Scan for the cell matching the given text and deliver its (x, y) coordinate at center. 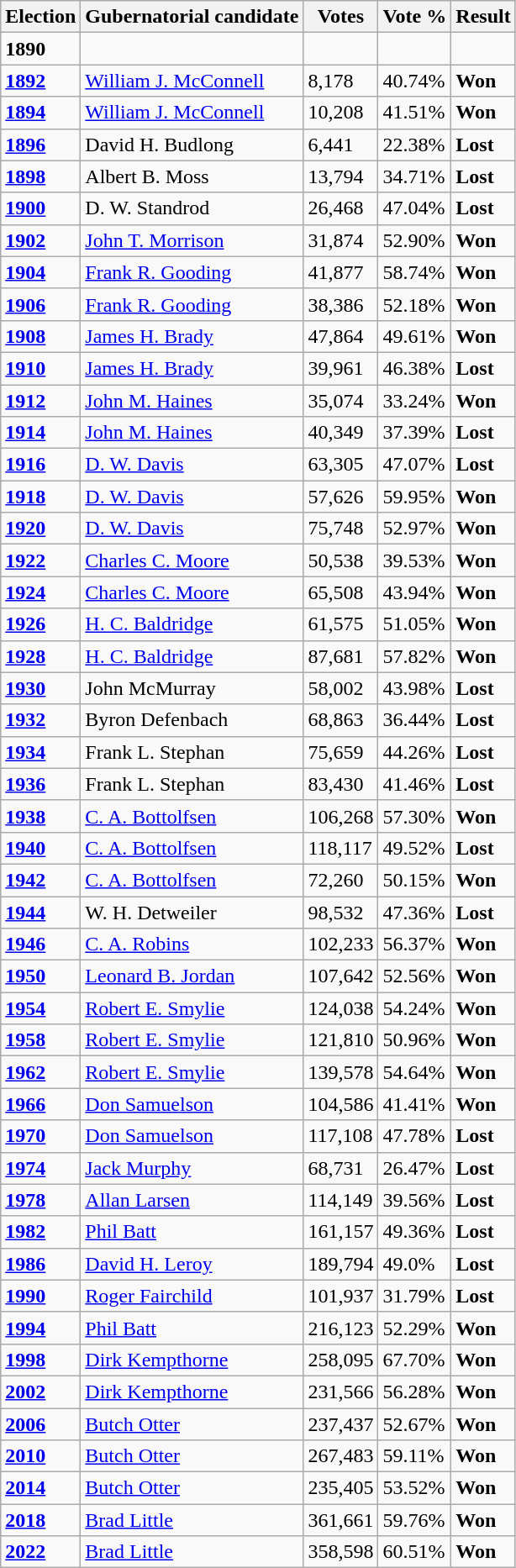
David H. Leroy (192, 1264)
47.07% (415, 465)
40.74% (415, 81)
31,874 (341, 240)
1940 (40, 848)
41.41% (415, 1104)
1932 (40, 720)
54.24% (415, 1008)
117,108 (341, 1136)
47.78% (415, 1136)
189,794 (341, 1264)
1924 (40, 592)
Election (40, 17)
1904 (40, 272)
56.37% (415, 944)
49.61% (415, 336)
57.82% (415, 656)
52.29% (415, 1328)
101,937 (341, 1296)
Allan Larsen (192, 1200)
1914 (40, 433)
47.04% (415, 208)
Roger Fairchild (192, 1296)
1982 (40, 1232)
1922 (40, 560)
1954 (40, 1008)
1944 (40, 912)
1896 (40, 145)
139,578 (341, 1072)
107,642 (341, 976)
Vote % (415, 17)
Albert B. Moss (192, 176)
1978 (40, 1200)
13,794 (341, 176)
1902 (40, 240)
87,681 (341, 656)
41.46% (415, 784)
52.56% (415, 976)
Jack Murphy (192, 1168)
53.52% (415, 1488)
36.44% (415, 720)
49.36% (415, 1232)
52.90% (415, 240)
2002 (40, 1392)
161,157 (341, 1232)
38,386 (341, 304)
34.71% (415, 176)
118,117 (341, 848)
1916 (40, 465)
46.38% (415, 368)
Leonard B. Jordan (192, 976)
1912 (40, 401)
102,233 (341, 944)
37.39% (415, 433)
1928 (40, 656)
106,268 (341, 816)
47,864 (341, 336)
231,566 (341, 1392)
1934 (40, 752)
50.96% (415, 1040)
1890 (40, 49)
75,748 (341, 529)
68,731 (341, 1168)
361,661 (341, 1520)
2018 (40, 1520)
33.24% (415, 401)
1926 (40, 624)
1966 (40, 1104)
114,149 (341, 1200)
1950 (40, 976)
41.51% (415, 113)
68,863 (341, 720)
Byron Defenbach (192, 720)
57.30% (415, 816)
40,349 (341, 433)
David H. Budlong (192, 145)
56.28% (415, 1392)
67.70% (415, 1360)
1898 (40, 176)
59.76% (415, 1520)
39,961 (341, 368)
1958 (40, 1040)
1970 (40, 1136)
50,538 (341, 560)
2014 (40, 1488)
8,178 (341, 81)
98,532 (341, 912)
52.18% (415, 304)
104,586 (341, 1104)
54.64% (415, 1072)
121,810 (341, 1040)
72,260 (341, 880)
2006 (40, 1424)
258,095 (341, 1360)
35,074 (341, 401)
39.56% (415, 1200)
58,002 (341, 688)
1946 (40, 944)
10,208 (341, 113)
1910 (40, 368)
1974 (40, 1168)
1998 (40, 1360)
43.98% (415, 688)
2022 (40, 1552)
1900 (40, 208)
1908 (40, 336)
60.51% (415, 1552)
1936 (40, 784)
59.11% (415, 1456)
John T. Morrison (192, 240)
1906 (40, 304)
1962 (40, 1072)
52.67% (415, 1424)
1994 (40, 1328)
235,405 (341, 1488)
1930 (40, 688)
75,659 (341, 752)
44.26% (415, 752)
Gubernatorial candidate (192, 17)
2010 (40, 1456)
65,508 (341, 592)
61,575 (341, 624)
1920 (40, 529)
51.05% (415, 624)
D. W. Standrod (192, 208)
26,468 (341, 208)
1892 (40, 81)
52.97% (415, 529)
57,626 (341, 497)
358,598 (341, 1552)
1894 (40, 113)
41,877 (341, 272)
49.52% (415, 848)
124,038 (341, 1008)
John McMurray (192, 688)
216,123 (341, 1328)
267,483 (341, 1456)
1942 (40, 880)
49.0% (415, 1264)
1918 (40, 497)
Votes (341, 17)
39.53% (415, 560)
26.47% (415, 1168)
W. H. Detweiler (192, 912)
237,437 (341, 1424)
1990 (40, 1296)
63,305 (341, 465)
6,441 (341, 145)
1986 (40, 1264)
59.95% (415, 497)
58.74% (415, 272)
50.15% (415, 880)
83,430 (341, 784)
31.79% (415, 1296)
1938 (40, 816)
43.94% (415, 592)
22.38% (415, 145)
47.36% (415, 912)
Result (483, 17)
C. A. Robins (192, 944)
